Detect which cell encompasses the target text, then output its [x, y] center coordinate. 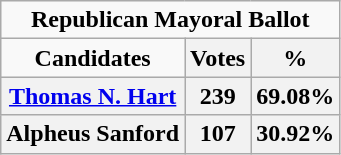
107 [218, 134]
30.92% [296, 134]
Alpheus Sanford [93, 134]
69.08% [296, 96]
239 [218, 96]
Votes [218, 58]
Republican Mayoral Ballot [170, 20]
Candidates [93, 58]
% [296, 58]
Thomas N. Hart [93, 96]
